Return the [X, Y] coordinate for the center point of the cell that contains the specified text.  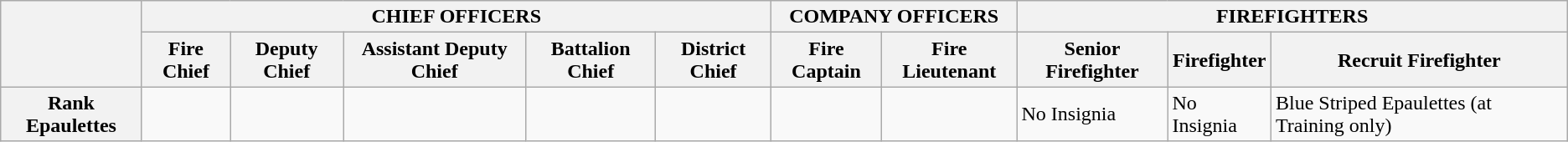
CHIEF OFFICERS [456, 17]
Blue Striped Epaulettes (at Training only) [1419, 114]
Firefighter [1220, 60]
Deputy Chief [286, 60]
Fire Captain [826, 60]
Senior Firefighter [1092, 60]
Fire Lieutenant [950, 60]
Battalion Chief [591, 60]
Rank Epaulettes [71, 114]
Fire Chief [186, 60]
District Chief [714, 60]
FIREFIGHTERS [1292, 17]
COMPANY OFFICERS [894, 17]
Recruit Firefighter [1419, 60]
Assistant Deputy Chief [435, 60]
